Determine the (X, Y) coordinate at the center of the cell enclosing the given text.  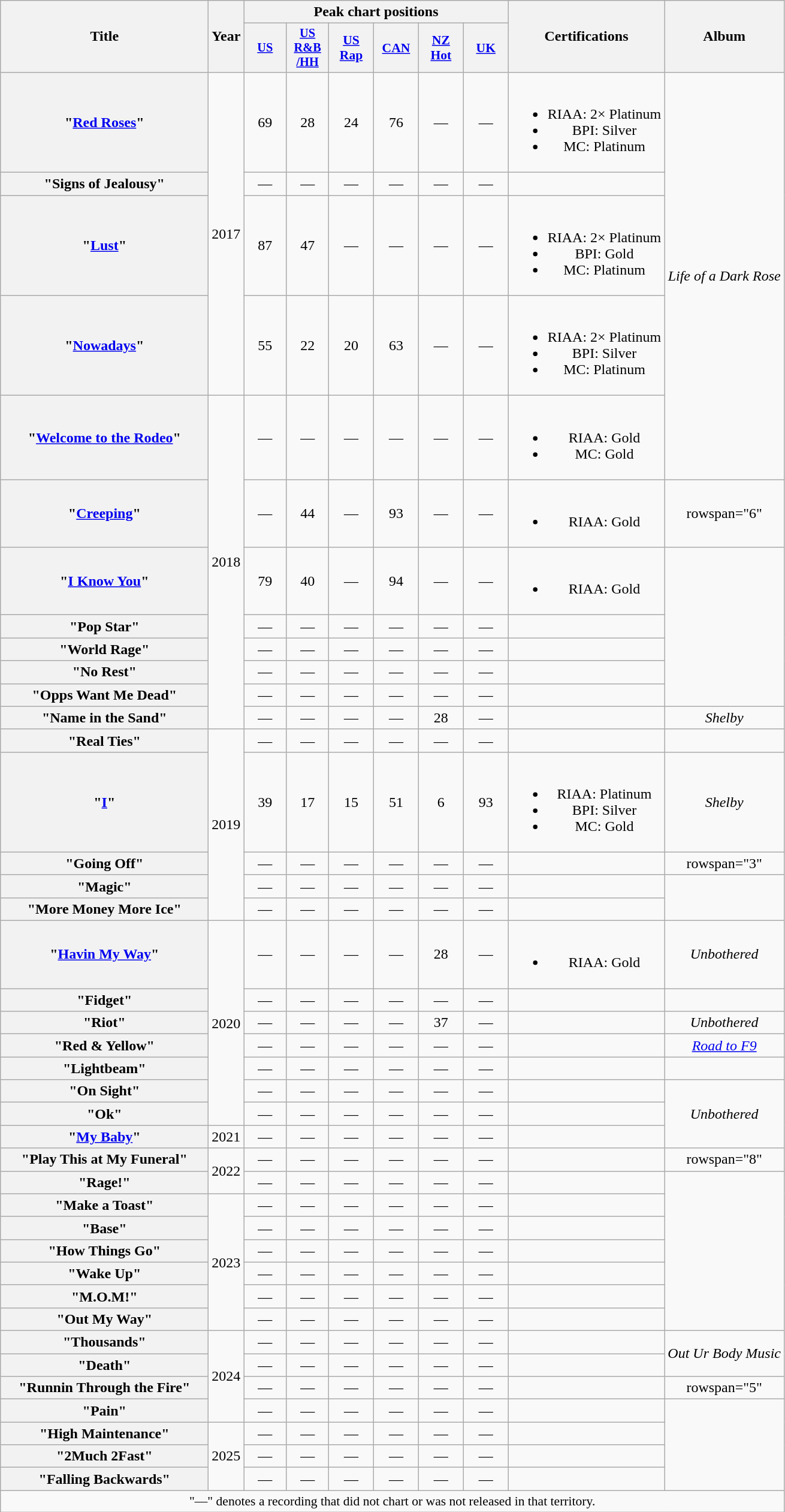
"Nowadays" (104, 345)
87 (265, 246)
22 (308, 345)
47 (308, 246)
CAN (395, 48)
2024 (227, 1377)
17 (308, 802)
94 (395, 582)
20 (351, 345)
69 (265, 122)
Certifications (586, 37)
"My Baby" (104, 1137)
6 (441, 802)
"Runnin Through the Fire" (104, 1388)
US (265, 48)
"Fidget" (104, 1000)
RIAA: PlatinumBPI: SilverMC: Gold (586, 802)
USR&B/HH (308, 48)
79 (265, 582)
rowspan="5" (724, 1388)
40 (308, 582)
Year (227, 37)
Road to F9 (724, 1046)
"Play This at My Funeral" (104, 1159)
Title (104, 37)
63 (395, 345)
"2Much 2Fast" (104, 1456)
NZHot (441, 48)
"M.O.M!" (104, 1296)
Life of a Dark Rose (724, 276)
"Creeping" (104, 513)
"Rage!" (104, 1182)
UK (485, 48)
2025 (227, 1456)
"Death" (104, 1365)
"Base" (104, 1228)
Out Ur Body Music (724, 1354)
15 (351, 802)
"Out My Way" (104, 1319)
55 (265, 345)
"Make a Toast" (104, 1205)
"Red Roses" (104, 122)
"Pop Star" (104, 627)
RIAA: GoldMC: Gold (586, 438)
"High Maintenance" (104, 1433)
51 (395, 802)
2019 (227, 825)
"I Know You" (104, 582)
Album (724, 37)
39 (265, 802)
RIAA: 2× PlatinumBPI: GoldMC: Platinum (586, 246)
"More Money More Ice" (104, 909)
2020 (227, 1023)
USRap (351, 48)
"Thousands" (104, 1342)
76 (395, 122)
"Pain" (104, 1411)
2017 (227, 234)
"On Sight" (104, 1091)
"Riot" (104, 1023)
"Lightbeam" (104, 1068)
"Falling Backwards" (104, 1479)
2023 (227, 1262)
2021 (227, 1137)
"Welcome to the Rodeo" (104, 438)
rowspan="3" (724, 863)
"Ok" (104, 1114)
37 (441, 1023)
2022 (227, 1171)
"Havin My Way" (104, 954)
"Magic" (104, 886)
"How Things Go" (104, 1251)
"Real Ties" (104, 740)
"Opps Want Me Dead" (104, 695)
"Going Off" (104, 863)
"I" (104, 802)
2018 (227, 562)
"World Rage" (104, 649)
"Red & Yellow" (104, 1046)
"Wake Up" (104, 1273)
Peak chart positions (376, 12)
"No Rest" (104, 672)
"Name in the Sand" (104, 718)
44 (308, 513)
rowspan="8" (724, 1159)
rowspan="6" (724, 513)
24 (351, 122)
"Signs of Jealousy" (104, 184)
"Lust" (104, 246)
"—" denotes a recording that did not chart or was not released in that territory. (393, 1501)
